Output the (X, Y) coordinate of the center of the cell containing the given text.  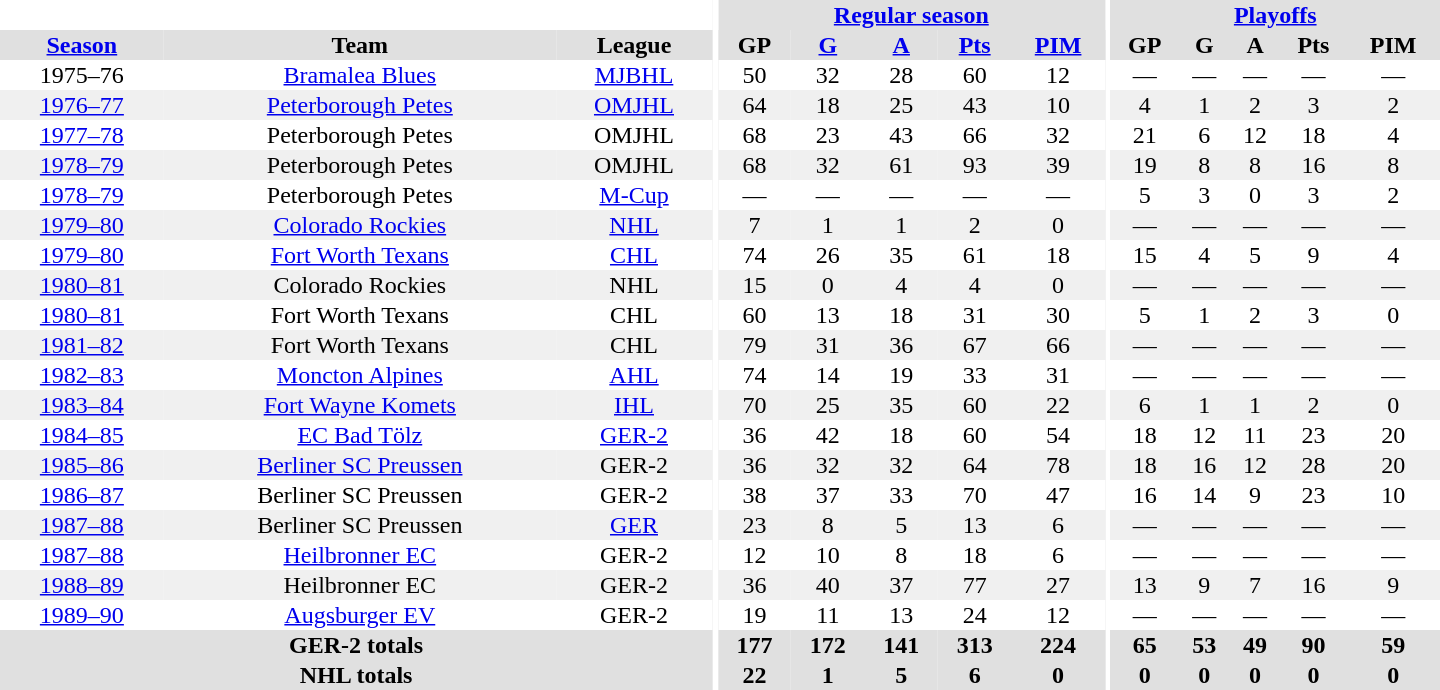
Fort Wayne Komets (360, 405)
93 (974, 165)
League (634, 45)
38 (754, 495)
53 (1204, 645)
1985–86 (82, 465)
54 (1058, 435)
90 (1313, 645)
Playoffs (1275, 15)
NHL totals (356, 675)
Season (82, 45)
21 (1144, 135)
40 (828, 585)
27 (1058, 585)
1989–90 (82, 615)
Regular season (912, 15)
M-Cup (634, 195)
1984–85 (82, 435)
24 (974, 615)
313 (974, 645)
177 (754, 645)
1983–84 (82, 405)
65 (1144, 645)
39 (1058, 165)
59 (1393, 645)
1988–89 (82, 585)
Bramalea Blues (360, 75)
GER (634, 525)
50 (754, 75)
1982–83 (82, 375)
Augsburger EV (360, 615)
224 (1058, 645)
MJBHL (634, 75)
78 (1058, 465)
42 (828, 435)
1981–82 (82, 345)
77 (974, 585)
Moncton Alpines (360, 375)
1977–78 (82, 135)
AHL (634, 375)
1986–87 (82, 495)
1976–77 (82, 105)
1975–76 (82, 75)
79 (754, 345)
IHL (634, 405)
30 (1058, 315)
172 (828, 645)
49 (1256, 645)
67 (974, 345)
47 (1058, 495)
26 (828, 255)
EC Bad Tölz (360, 435)
141 (902, 645)
GER-2 totals (356, 645)
Team (360, 45)
